Search for the cell housing the specified text and yield its (x, y) center coordinate. 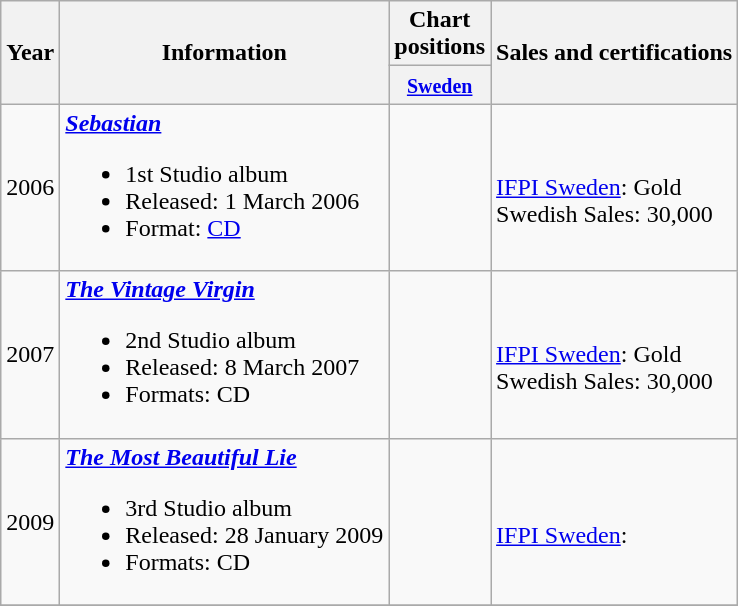
2006 (30, 188)
The Most Beautiful Lie3rd Studio albumReleased: 28 January 2009Formats: CD (224, 522)
Sebastian1st Studio albumReleased: 1 March 2006Format: CD (224, 188)
Chart positions (440, 34)
Sweden (440, 85)
Sales and certifications (614, 52)
2007 (30, 354)
2009 (30, 522)
Year (30, 52)
The Vintage Virgin2nd Studio albumReleased: 8 March 2007Formats: CD (224, 354)
Information (224, 52)
IFPI Sweden: (614, 522)
